Pinpoint the cell where the given text exists, returning its [x, y] midpoint coordinate. 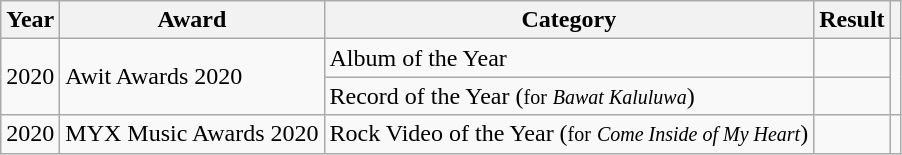
Record of the Year (for Bawat Kaluluwa) [569, 96]
Year [30, 20]
MYX Music Awards 2020 [192, 134]
Category [569, 20]
Award [192, 20]
Result [852, 20]
Awit Awards 2020 [192, 77]
Album of the Year [569, 58]
Rock Video of the Year (for Come Inside of My Heart) [569, 134]
